Determine the [x, y] coordinate at the center of the cell enclosing the given text.  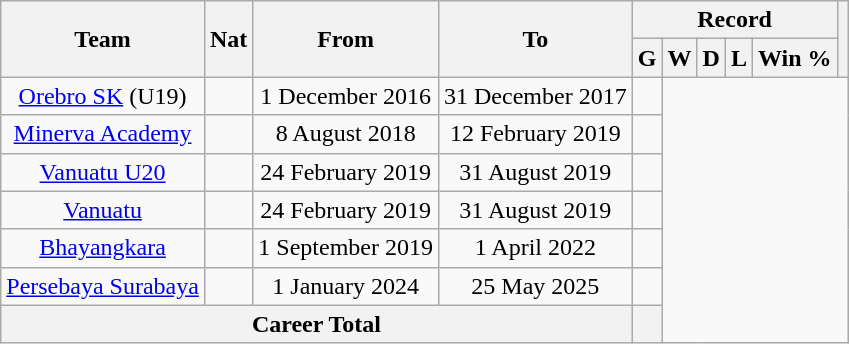
G [647, 58]
1 September 2019 [346, 248]
Minerva Academy [103, 134]
Vanuatu [103, 210]
12 February 2019 [535, 134]
1 January 2024 [346, 286]
Persebaya Surabaya [103, 286]
To [535, 39]
L [738, 58]
Nat [228, 39]
Career Total [316, 324]
1 December 2016 [346, 96]
Orebro SK (U19) [103, 96]
D [711, 58]
Bhayangkara [103, 248]
25 May 2025 [535, 286]
Vanuatu U20 [103, 172]
Win % [794, 58]
Team [103, 39]
1 April 2022 [535, 248]
Record [734, 20]
8 August 2018 [346, 134]
From [346, 39]
31 December 2017 [535, 96]
W [680, 58]
